Extract the [x, y] coordinate from the center of the cell holding the provided text.  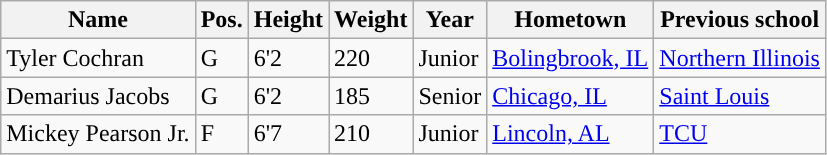
6'7 [288, 134]
Weight [371, 20]
Saint Louis [740, 96]
Height [288, 20]
Pos. [222, 20]
Lincoln, AL [570, 134]
TCU [740, 134]
Previous school [740, 20]
Northern Illinois [740, 58]
185 [371, 96]
Mickey Pearson Jr. [98, 134]
210 [371, 134]
Demarius Jacobs [98, 96]
Senior [450, 96]
Name [98, 20]
Year [450, 20]
Bolingbrook, IL [570, 58]
F [222, 134]
220 [371, 58]
Hometown [570, 20]
Chicago, IL [570, 96]
Tyler Cochran [98, 58]
